Identify which cell holds the provided text, then report its [x, y] central coordinate. 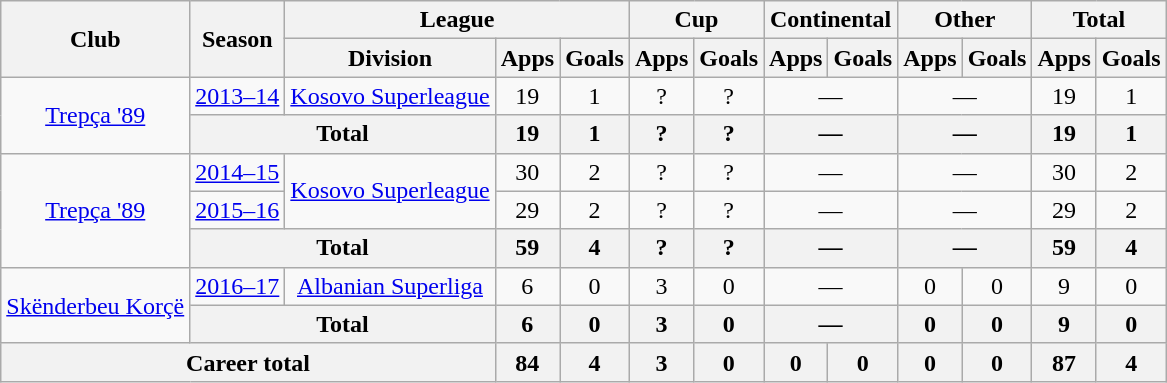
Other [965, 20]
League [458, 20]
84 [527, 362]
2015–16 [238, 210]
Cup [696, 20]
2013–14 [238, 96]
87 [1064, 362]
Continental [831, 20]
Division [390, 58]
2014–15 [238, 172]
Season [238, 39]
Skënderbeu Korçë [96, 305]
Career total [248, 362]
Albanian Superliga [390, 286]
2016–17 [238, 286]
Club [96, 39]
